Provide the [x, y] coordinate of the cell's center where the given text is located.  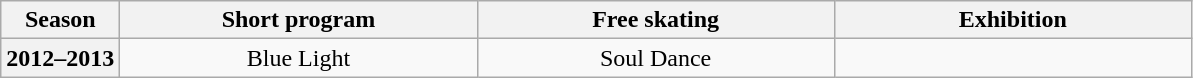
Exhibition [1012, 20]
Free skating [656, 20]
Blue Light [298, 58]
Short program [298, 20]
Season [60, 20]
Soul Dance [656, 58]
2012–2013 [60, 58]
